Pinpoint the cell where the given text exists, returning its [X, Y] midpoint coordinate. 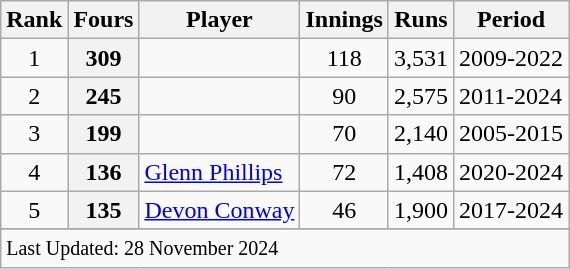
309 [104, 58]
Glenn Phillips [220, 172]
46 [344, 210]
70 [344, 134]
4 [34, 172]
118 [344, 58]
Last Updated: 28 November 2024 [285, 248]
2,140 [420, 134]
90 [344, 96]
Fours [104, 20]
Runs [420, 20]
2011-2024 [510, 96]
72 [344, 172]
Player [220, 20]
5 [34, 210]
136 [104, 172]
2017-2024 [510, 210]
2020-2024 [510, 172]
1,408 [420, 172]
245 [104, 96]
2009-2022 [510, 58]
3,531 [420, 58]
Innings [344, 20]
2 [34, 96]
1 [34, 58]
2,575 [420, 96]
Devon Conway [220, 210]
199 [104, 134]
Rank [34, 20]
135 [104, 210]
3 [34, 134]
Period [510, 20]
2005-2015 [510, 134]
1,900 [420, 210]
